Return [x, y] of the center of cell containing provided text 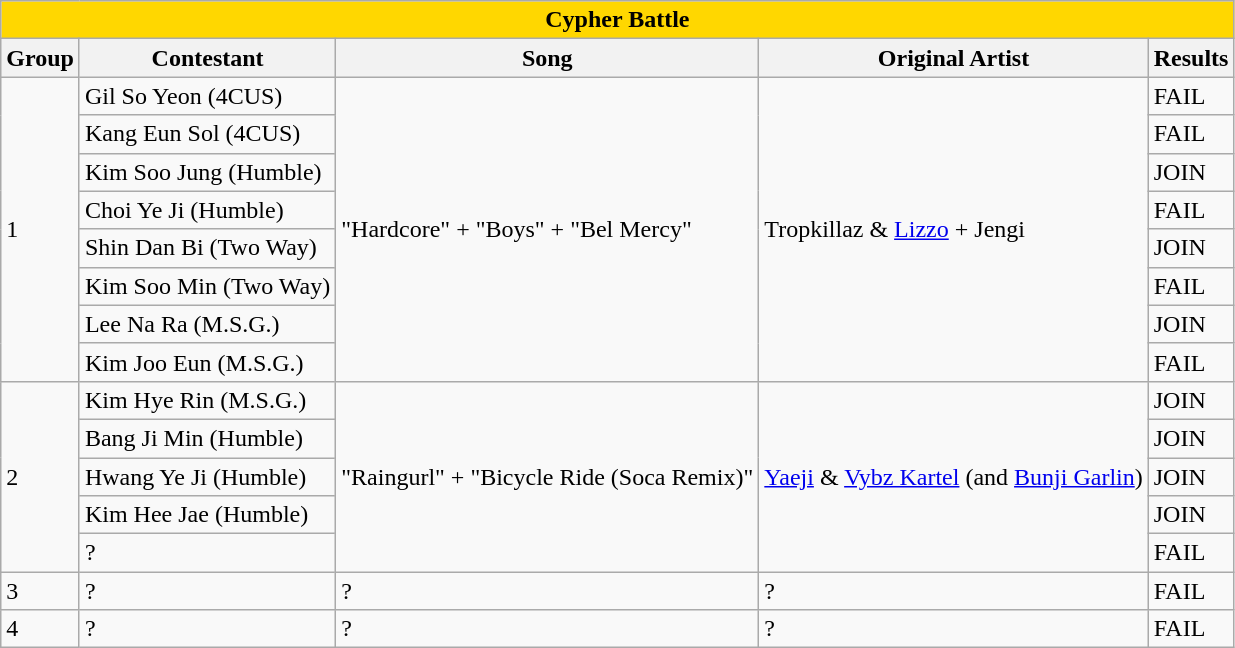
Original Artist [954, 58]
Bang Ji Min (Humble) [207, 438]
Yaeji & Vybz Kartel (and Bunji Garlin) [954, 476]
Shin Dan Bi (Two Way) [207, 248]
Cypher Battle [618, 20]
"Hardcore" + "Boys" + "Bel Mercy" [548, 229]
Gil So Yeon (4CUS) [207, 96]
Results [1191, 58]
4 [40, 629]
1 [40, 229]
Kim Hee Jae (Humble) [207, 515]
Kim Soo Min (Two Way) [207, 286]
Choi Ye Ji (Humble) [207, 210]
Contestant [207, 58]
"Raingurl" + "Bicycle Ride (Soca Remix)" [548, 476]
Lee Na Ra (M.S.G.) [207, 324]
Kim Hye Rin (M.S.G.) [207, 400]
Tropkillaz & Lizzo + Jengi [954, 229]
3 [40, 591]
Group [40, 58]
Kim Joo Eun (M.S.G.) [207, 362]
Kim Soo Jung (Humble) [207, 172]
Kang Eun Sol (4CUS) [207, 134]
2 [40, 476]
Hwang Ye Ji (Humble) [207, 477]
Song [548, 58]
